Search for the cell housing the specified text and yield its (X, Y) center coordinate. 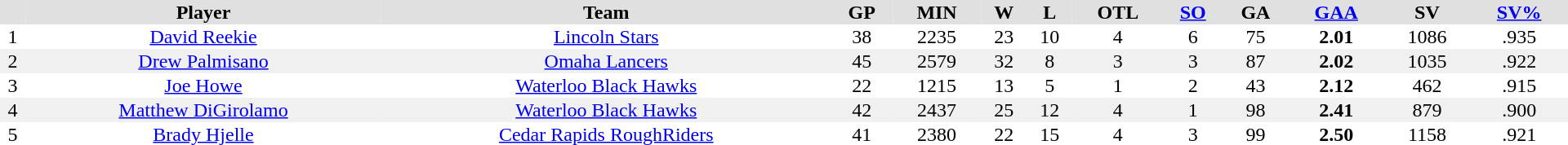
462 (1428, 86)
Omaha Lancers (606, 61)
13 (1004, 86)
.915 (1519, 86)
2.01 (1336, 37)
Matthew DiGirolamo (203, 110)
2579 (937, 61)
MIN (937, 12)
2235 (937, 37)
W (1004, 12)
45 (862, 61)
98 (1256, 110)
OTL (1117, 12)
22 (862, 86)
6 (1192, 37)
GA (1256, 12)
Lincoln Stars (606, 37)
1035 (1428, 61)
.922 (1519, 61)
L (1049, 12)
12 (1049, 110)
Team (606, 12)
.935 (1519, 37)
SV% (1519, 12)
38 (862, 37)
1086 (1428, 37)
1215 (937, 86)
42 (862, 110)
Player (203, 12)
SO (1192, 12)
10 (1049, 37)
Joe Howe (203, 86)
GAA (1336, 12)
Drew Palmisano (203, 61)
.900 (1519, 110)
2437 (937, 110)
2.02 (1336, 61)
2.41 (1336, 110)
75 (1256, 37)
David Reekie (203, 37)
32 (1004, 61)
25 (1004, 110)
43 (1256, 86)
23 (1004, 37)
5 (1049, 86)
GP (862, 12)
SV (1428, 12)
8 (1049, 61)
87 (1256, 61)
879 (1428, 110)
2.12 (1336, 86)
